Search for the cell housing the specified text and yield its [X, Y] center coordinate. 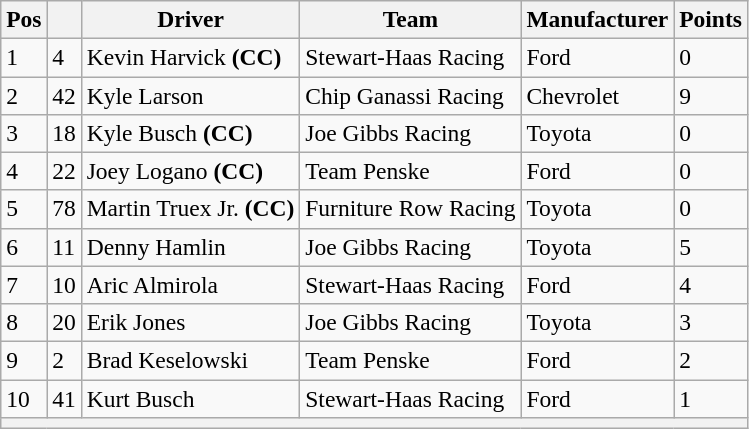
22 [64, 171]
Brad Keselowski [190, 360]
Driver [190, 19]
11 [64, 247]
Furniture Row Racing [410, 209]
20 [64, 322]
Chip Ganassi Racing [410, 95]
Pos [24, 19]
Kyle Busch (CC) [190, 133]
Chevrolet [598, 95]
Team [410, 19]
41 [64, 398]
Joey Logano (CC) [190, 171]
42 [64, 95]
78 [64, 209]
18 [64, 133]
8 [24, 322]
Manufacturer [598, 19]
Aric Almirola [190, 285]
Points [711, 19]
Denny Hamlin [190, 247]
Kurt Busch [190, 398]
Erik Jones [190, 322]
7 [24, 285]
6 [24, 247]
Kevin Harvick (CC) [190, 57]
Kyle Larson [190, 95]
Martin Truex Jr. (CC) [190, 209]
